Return the (x, y) coordinate for the center point of the cell that contains the specified text.  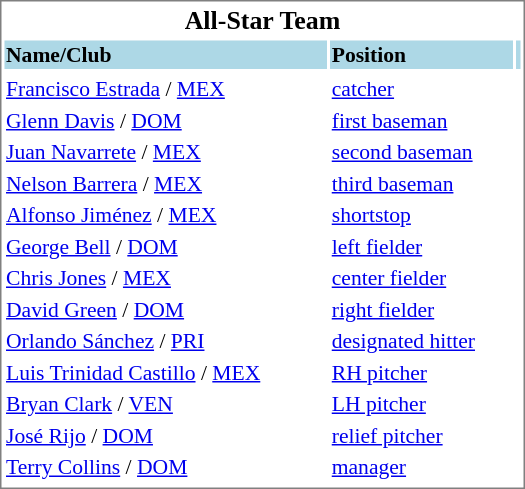
designated hitter (422, 341)
shortstop (422, 215)
relief pitcher (422, 436)
Terry Collins / DOM (166, 467)
right fielder (422, 310)
Chris Jones / MEX (166, 278)
center fielder (422, 278)
second baseman (422, 152)
All-Star Team (262, 20)
first baseman (422, 120)
Bryan Clark / VEN (166, 404)
Francisco Estrada / MEX (166, 89)
Alfonso Jiménez / MEX (166, 215)
Position (422, 54)
Glenn Davis / DOM (166, 120)
catcher (422, 89)
Orlando Sánchez / PRI (166, 341)
RH pitcher (422, 372)
manager (422, 467)
Nelson Barrera / MEX (166, 184)
George Bell / DOM (166, 246)
third baseman (422, 184)
Luis Trinidad Castillo / MEX (166, 372)
Name/Club (166, 54)
LH pitcher (422, 404)
left fielder (422, 246)
Juan Navarrete / MEX (166, 152)
David Green / DOM (166, 310)
José Rijo / DOM (166, 436)
